Extract the (X, Y) coordinate from the center of the cell holding the provided text.  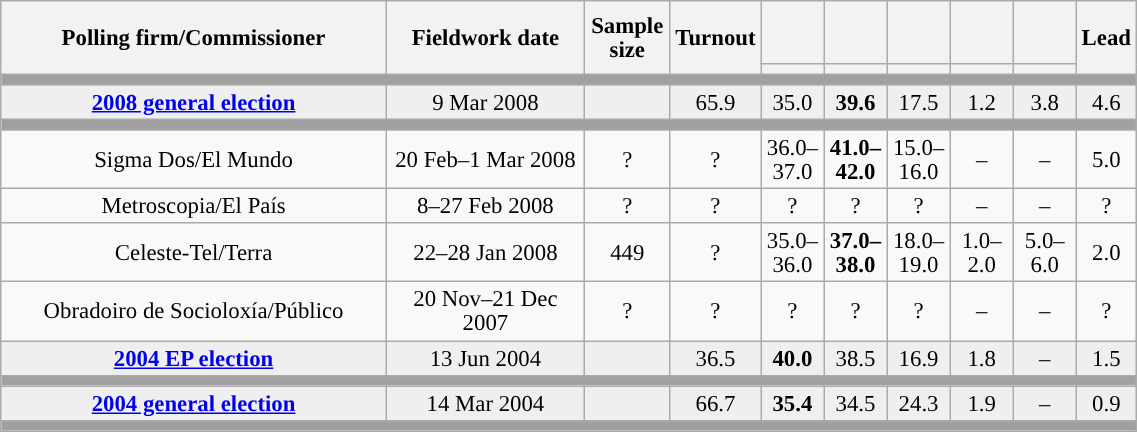
39.6 (856, 102)
1.2 (982, 102)
15.0–16.0 (918, 160)
9 Mar 2008 (485, 102)
449 (627, 254)
36.5 (716, 358)
35.4 (792, 404)
38.5 (856, 358)
Polling firm/Commissioner (194, 38)
Turnout (716, 38)
1.9 (982, 404)
Lead (1106, 38)
Obradoiro de Socioloxía/Público (194, 312)
35.0–36.0 (792, 254)
2.0 (1106, 254)
18.0–19.0 (918, 254)
2004 EP election (194, 358)
Sample size (627, 38)
22–28 Jan 2008 (485, 254)
Celeste-Tel/Terra (194, 254)
1.0–2.0 (982, 254)
5.0 (1106, 160)
66.7 (716, 404)
13 Jun 2004 (485, 358)
2008 general election (194, 102)
16.9 (918, 358)
20 Feb–1 Mar 2008 (485, 160)
40.0 (792, 358)
2004 general election (194, 404)
1.5 (1106, 358)
41.0–42.0 (856, 160)
0.9 (1106, 404)
20 Nov–21 Dec 2007 (485, 312)
14 Mar 2004 (485, 404)
17.5 (918, 102)
5.0–6.0 (1044, 254)
Metroscopia/El País (194, 206)
65.9 (716, 102)
3.8 (1044, 102)
1.8 (982, 358)
37.0–38.0 (856, 254)
4.6 (1106, 102)
Fieldwork date (485, 38)
24.3 (918, 404)
35.0 (792, 102)
Sigma Dos/El Mundo (194, 160)
34.5 (856, 404)
36.0–37.0 (792, 160)
8–27 Feb 2008 (485, 206)
